Detect which cell encompasses the target text, then output its [x, y] center coordinate. 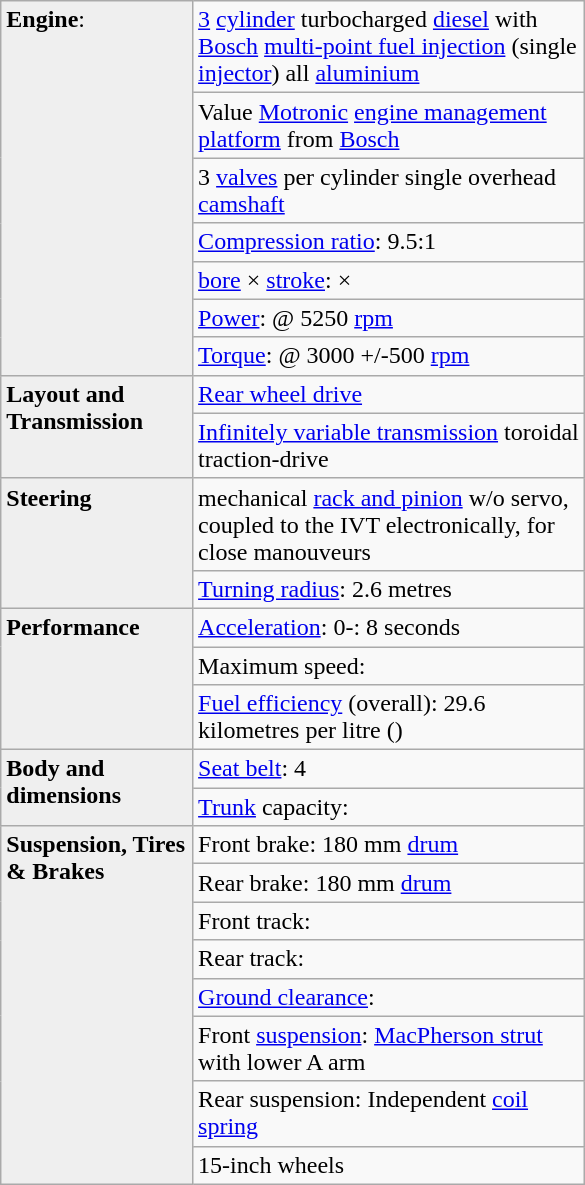
Power: @ 5250 rpm [389, 318]
Rear track: [389, 959]
Front suspension: MacPherson strut with lower A arm [389, 1048]
Steering [97, 543]
Body and dimensions [97, 788]
Infinitely variable transmission toroidal traction-drive [389, 446]
mechanical rack and pinion w/o servo, coupled to the IVT electronically, for close manouveurs [389, 524]
bore × stroke: × [389, 280]
Turning radius: 2.6 metres [389, 589]
Torque: @ 3000 +/-500 rpm [389, 356]
Front brake: 180 mm drum [389, 845]
3 valves per cylinder single overhead camshaft [389, 190]
Rear brake: 180 mm drum [389, 883]
Ground clearance: [389, 997]
Trunk capacity: [389, 807]
Value Motronic engine management platform from Bosch [389, 126]
Maximum speed: [389, 665]
Front track: [389, 921]
Acceleration: 0-: 8 seconds [389, 627]
3 cylinder turbocharged diesel with Bosch multi-point fuel injection (single injector) all aluminium [389, 47]
Compression ratio: 9.5:1 [389, 242]
Layout and Transmission [97, 426]
Engine: [97, 188]
Suspension, Tires & Brakes [97, 1005]
Fuel efficiency (overall): 29.6 kilometres per litre () [389, 718]
Rear wheel drive [389, 394]
15-inch wheels [389, 1165]
Performance [97, 678]
Seat belt: 4 [389, 769]
Rear suspension: Independent coil spring [389, 1114]
